Search for the cell housing the specified text and yield its [X, Y] center coordinate. 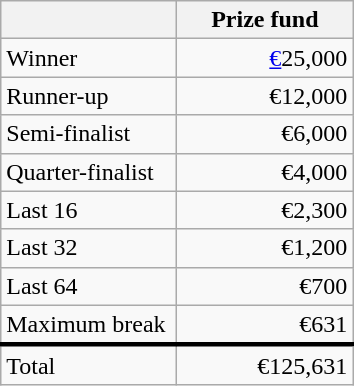
Runner-up [89, 96]
Semi-finalist [89, 134]
Quarter-finalist [89, 172]
Winner [89, 58]
Prize fund [265, 20]
Total [89, 365]
€4,000 [265, 172]
€631 [265, 325]
€6,000 [265, 134]
Maximum break [89, 325]
€125,631 [265, 365]
Last 16 [89, 210]
€12,000 [265, 96]
Last 32 [89, 248]
€700 [265, 286]
€25,000 [265, 58]
€1,200 [265, 248]
€2,300 [265, 210]
Last 64 [89, 286]
